Return the [x, y] coordinate for the center point of the cell that contains the specified text.  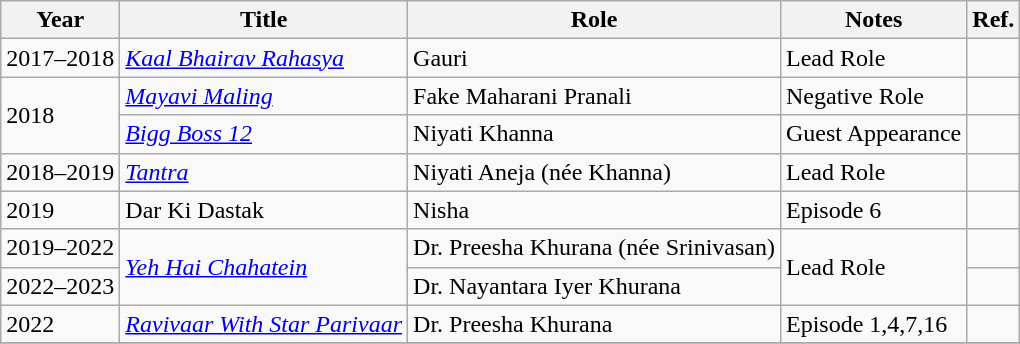
Ref. [994, 20]
2022 [60, 324]
Title [264, 20]
Fake Maharani Pranali [594, 96]
Notes [873, 20]
2018 [60, 115]
Mayavi Maling [264, 96]
Ravivaar With Star Parivaar [264, 324]
Episode 6 [873, 210]
Nisha [594, 210]
Role [594, 20]
Dr. Preesha Khurana [594, 324]
Negative Role [873, 96]
Bigg Boss 12 [264, 134]
Tantra [264, 172]
Niyati Khanna [594, 134]
Episode 1,4,7,16 [873, 324]
Niyati Aneja (née Khanna) [594, 172]
2017–2018 [60, 58]
Yeh Hai Chahatein [264, 267]
Dr. Preesha Khurana (née Srinivasan) [594, 248]
Guest Appearance [873, 134]
Gauri [594, 58]
Kaal Bhairav Rahasya [264, 58]
Dr. Nayantara Iyer Khurana [594, 286]
2018–2019 [60, 172]
2019 [60, 210]
Dar Ki Dastak [264, 210]
2022–2023 [60, 286]
2019–2022 [60, 248]
Year [60, 20]
